Search for the cell housing the specified text and yield its (X, Y) center coordinate. 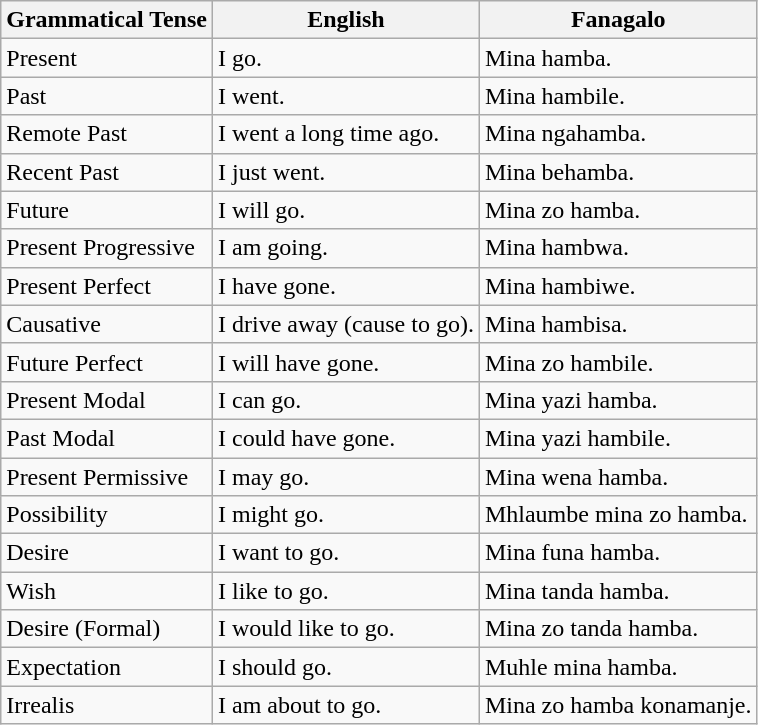
Mina hambiwe. (618, 286)
Irrealis (107, 705)
Future Perfect (107, 362)
Mina hambile. (618, 96)
I am going. (346, 248)
Past Modal (107, 438)
Causative (107, 324)
Mina zo hamba konamanje. (618, 705)
I went a long time ago. (346, 134)
I may go. (346, 477)
I went. (346, 96)
Mina hambwa. (618, 248)
Present Modal (107, 400)
Mhlaumbe mina zo hamba. (618, 515)
Mina funa hamba. (618, 553)
Present Progressive (107, 248)
Present Perfect (107, 286)
I might go. (346, 515)
I want to go. (346, 553)
I would like to go. (346, 629)
Desire (Formal) (107, 629)
I have gone. (346, 286)
I will go. (346, 210)
I will have gone. (346, 362)
Mina hamba. (618, 58)
Mina zo tanda hamba. (618, 629)
I like to go. (346, 591)
Present Permissive (107, 477)
Mina yazi hambile. (618, 438)
Remote Past (107, 134)
Desire (107, 553)
Mina zo hamba. (618, 210)
I should go. (346, 667)
Mina yazi hamba. (618, 400)
I am about to go. (346, 705)
Mina hambisa. (618, 324)
Mina zo hambile. (618, 362)
I could have gone. (346, 438)
I just went. (346, 172)
Mina ngahamba. (618, 134)
Fanagalo (618, 20)
Past (107, 96)
Grammatical Tense (107, 20)
I go. (346, 58)
Muhle mina hamba. (618, 667)
Recent Past (107, 172)
Present (107, 58)
Expectation (107, 667)
I can go. (346, 400)
Mina behamba. (618, 172)
Mina wena hamba. (618, 477)
Mina tanda hamba. (618, 591)
I drive away (cause to go). (346, 324)
Future (107, 210)
Possibility (107, 515)
Wish (107, 591)
English (346, 20)
